For the text-containing cell, return its midpoint in [X, Y] coordinate format. 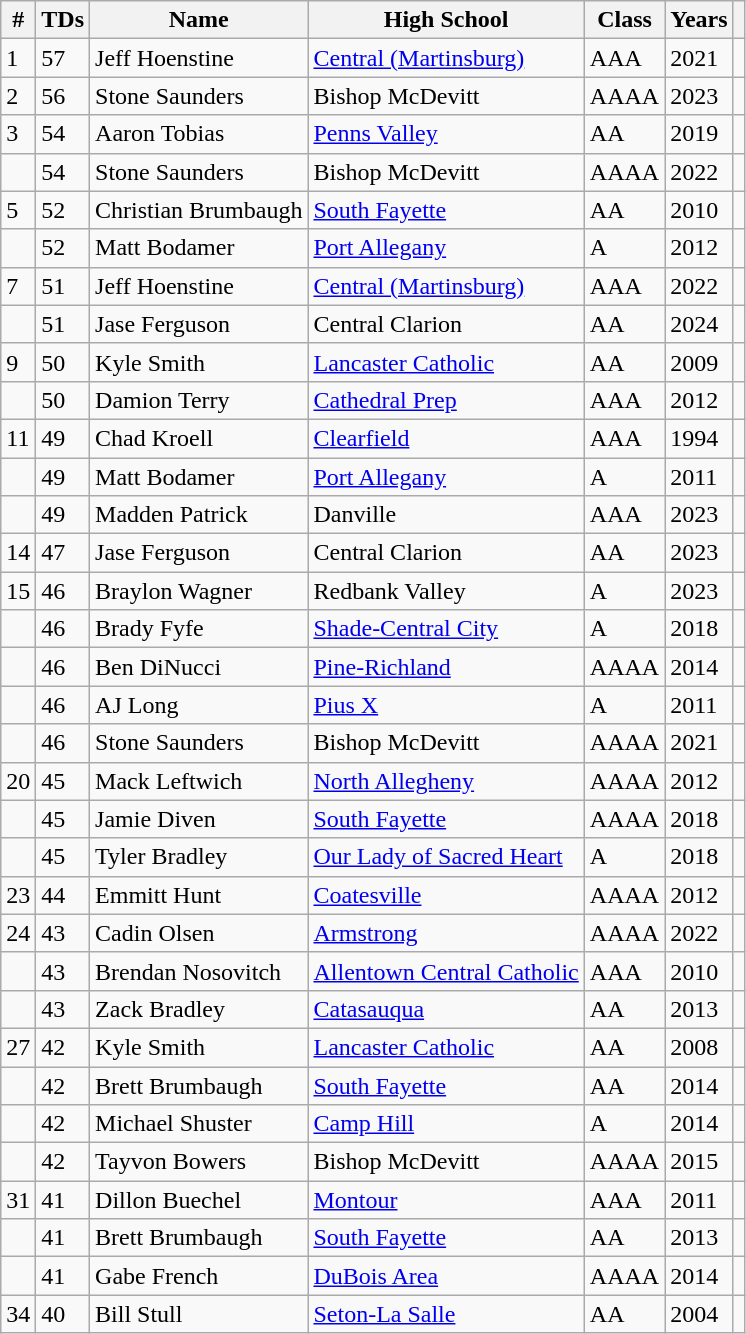
Class [624, 20]
2009 [699, 362]
Name [199, 20]
Aaron Tobias [199, 134]
Camp Hill [446, 1124]
Damion Terry [199, 400]
2015 [699, 1162]
7 [18, 286]
Dillon Buechel [199, 1200]
Brady Fyfe [199, 629]
Bill Stull [199, 1314]
Michael Shuster [199, 1124]
2019 [699, 134]
Our Lady of Sacred Heart [446, 857]
5 [18, 210]
Christian Brumbaugh [199, 210]
Clearfield [446, 438]
Allentown Central Catholic [446, 971]
1 [18, 58]
44 [63, 895]
40 [63, 1314]
TDs [63, 20]
Penns Valley [446, 134]
Tayvon Bowers [199, 1162]
Montour [446, 1200]
14 [18, 553]
Pius X [446, 705]
Armstrong [446, 933]
3 [18, 134]
Danville [446, 515]
Ben DiNucci [199, 667]
High School [446, 20]
North Allegheny [446, 781]
AJ Long [199, 705]
Jamie Diven [199, 819]
20 [18, 781]
Tyler Bradley [199, 857]
Madden Patrick [199, 515]
2004 [699, 1314]
57 [63, 58]
Mack Leftwich [199, 781]
24 [18, 933]
2024 [699, 324]
23 [18, 895]
11 [18, 438]
Gabe French [199, 1276]
DuBois Area [446, 1276]
Catasauqua [446, 1009]
Cadin Olsen [199, 933]
Coatesville [446, 895]
Pine-Richland [446, 667]
2 [18, 96]
Redbank Valley [446, 591]
# [18, 20]
Emmitt Hunt [199, 895]
Shade-Central City [446, 629]
47 [63, 553]
34 [18, 1314]
Years [699, 20]
Cathedral Prep [446, 400]
2008 [699, 1047]
Seton-La Salle [446, 1314]
Zack Bradley [199, 1009]
31 [18, 1200]
27 [18, 1047]
Chad Kroell [199, 438]
9 [18, 362]
Brendan Nosovitch [199, 971]
1994 [699, 438]
Braylon Wagner [199, 591]
56 [63, 96]
15 [18, 591]
